Extract the (X, Y) coordinate from the center of the cell holding the provided text.  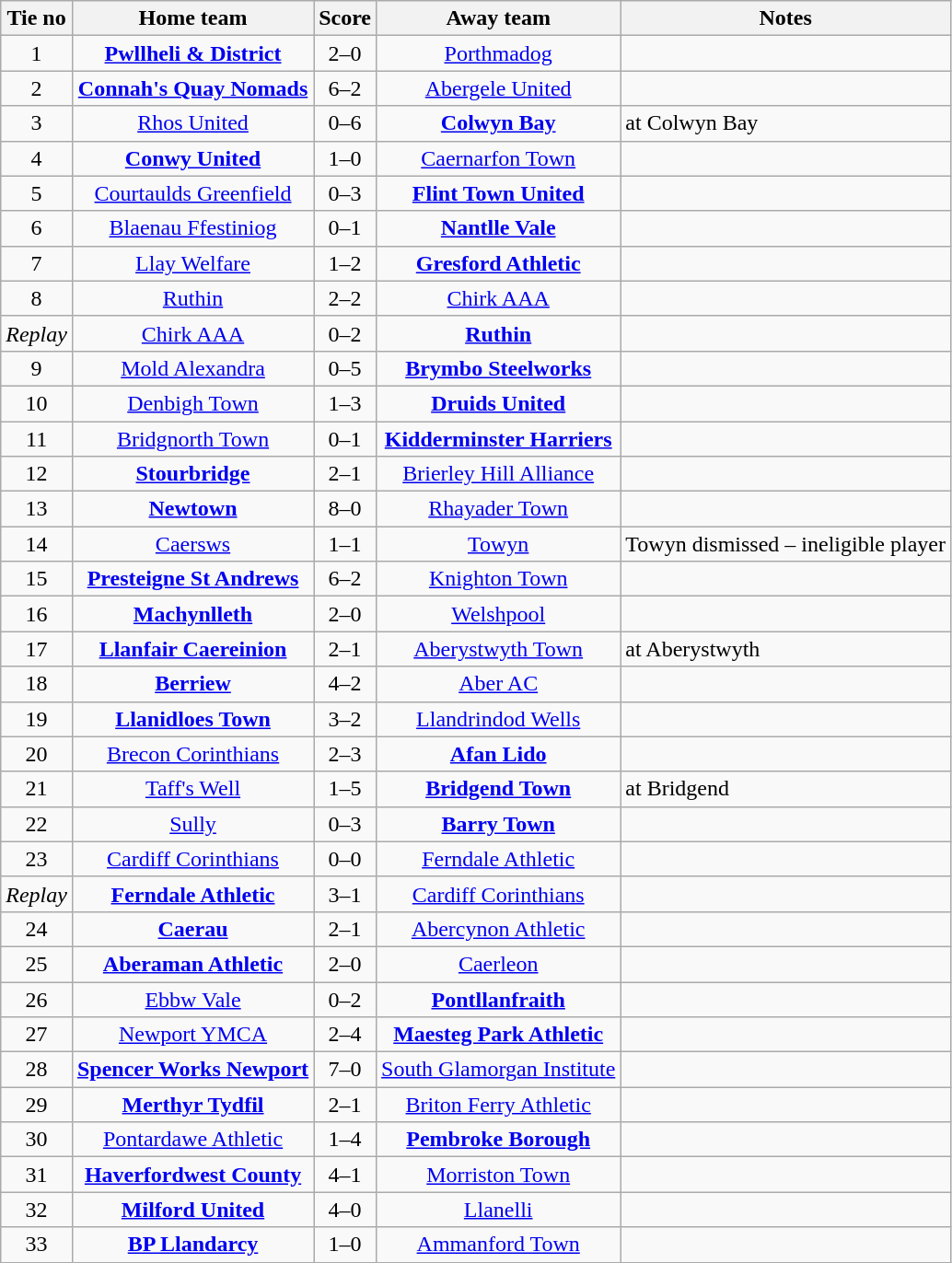
10 (37, 403)
Abergele United (499, 88)
Druids United (499, 403)
Caersws (192, 544)
Notes (786, 18)
Brecon Corinthians (192, 754)
Llanelli (499, 1210)
20 (37, 754)
1–1 (345, 544)
Gresford Athletic (499, 263)
Pontardawe Athletic (192, 1140)
Conwy United (192, 158)
Berriew (192, 684)
0–5 (345, 368)
Welshpool (499, 614)
8 (37, 298)
1–3 (345, 403)
19 (37, 719)
Porthmadog (499, 53)
2–2 (345, 298)
33 (37, 1245)
25 (37, 964)
7 (37, 263)
24 (37, 929)
Sully (192, 824)
Mold Alexandra (192, 368)
Taff's Well (192, 789)
Bridgnorth Town (192, 439)
4 (37, 158)
0–6 (345, 123)
Bridgend Town (499, 789)
29 (37, 1105)
2–3 (345, 754)
Tie no (37, 18)
23 (37, 859)
1–2 (345, 263)
7–0 (345, 1070)
Llay Welfare (192, 263)
Brymbo Steelworks (499, 368)
30 (37, 1140)
Brierley Hill Alliance (499, 474)
Pembroke Borough (499, 1140)
Maesteg Park Athletic (499, 1035)
at Bridgend (786, 789)
Caerau (192, 929)
BP Llandarcy (192, 1245)
Milford United (192, 1210)
Aberaman Athletic (192, 964)
Rhayader Town (499, 509)
2–4 (345, 1035)
Merthyr Tydfil (192, 1105)
2 (37, 88)
4–2 (345, 684)
at Colwyn Bay (786, 123)
16 (37, 614)
17 (37, 649)
27 (37, 1035)
Caernarfon Town (499, 158)
Llandrindod Wells (499, 719)
Machynlleth (192, 614)
0–0 (345, 859)
15 (37, 579)
Courtaulds Greenfield (192, 193)
Haverfordwest County (192, 1175)
Home team (192, 18)
28 (37, 1070)
Ebbw Vale (192, 999)
1–5 (345, 789)
21 (37, 789)
4–0 (345, 1210)
Abercynon Athletic (499, 929)
9 (37, 368)
Ammanford Town (499, 1245)
Colwyn Bay (499, 123)
8–0 (345, 509)
Presteigne St Andrews (192, 579)
Away team (499, 18)
Blaenau Ffestiniog (192, 228)
18 (37, 684)
1–4 (345, 1140)
12 (37, 474)
Denbigh Town (192, 403)
Connah's Quay Nomads (192, 88)
Score (345, 18)
Pwllheli & District (192, 53)
at Aberystwyth (786, 649)
3 (37, 123)
3–1 (345, 894)
Llanfair Caereinion (192, 649)
3–2 (345, 719)
Afan Lido (499, 754)
14 (37, 544)
32 (37, 1210)
Newport YMCA (192, 1035)
13 (37, 509)
Barry Town (499, 824)
Pontllanfraith (499, 999)
1 (37, 53)
Flint Town United (499, 193)
31 (37, 1175)
Spencer Works Newport (192, 1070)
26 (37, 999)
Aberystwyth Town (499, 649)
Caerleon (499, 964)
Towyn (499, 544)
Morriston Town (499, 1175)
Knighton Town (499, 579)
Kidderminster Harriers (499, 439)
Newtown (192, 509)
Nantlle Vale (499, 228)
South Glamorgan Institute (499, 1070)
Rhos United (192, 123)
Aber AC (499, 684)
5 (37, 193)
Stourbridge (192, 474)
6 (37, 228)
Briton Ferry Athletic (499, 1105)
4–1 (345, 1175)
Llanidloes Town (192, 719)
22 (37, 824)
11 (37, 439)
Towyn dismissed – ineligible player (786, 544)
